Locate the cell with the specified text and output its (x, y) center coordinate. 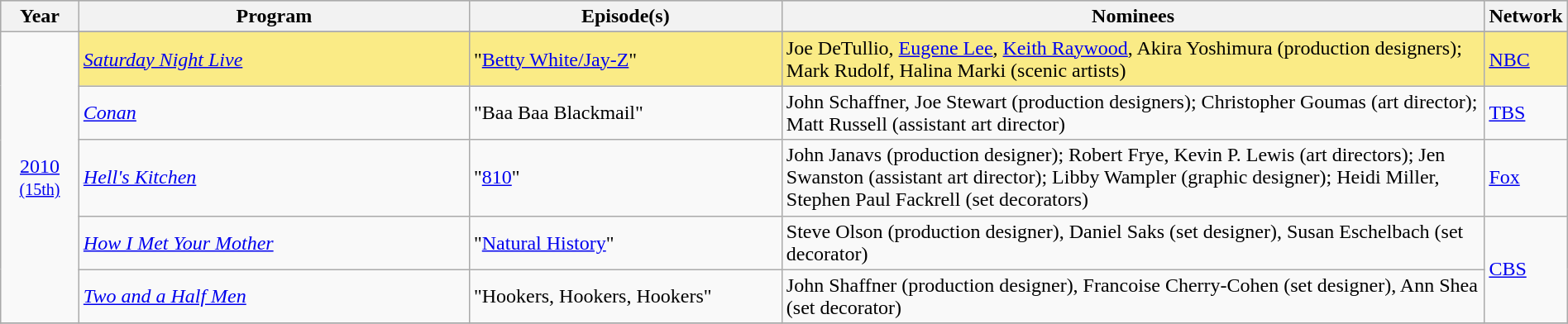
Steve Olson (production designer), Daniel Saks (set designer), Susan Eschelbach (set decorator) (1133, 243)
Episode(s) (625, 17)
"Baa Baa Blackmail" (625, 112)
How I Met Your Mother (274, 243)
Two and a Half Men (274, 296)
Year (40, 17)
Joe DeTullio, Eugene Lee, Keith Raywood, Akira Yoshimura (production designers); Mark Rudolf, Halina Marki (scenic artists) (1133, 60)
Conan (274, 112)
"Betty White/Jay-Z" (625, 60)
Network (1526, 17)
Program (274, 17)
"810" (625, 178)
Saturday Night Live (274, 60)
John Shaffner (production designer), Francoise Cherry-Cohen (set designer), Ann Shea (set decorator) (1133, 296)
"Hookers, Hookers, Hookers" (625, 296)
NBC (1526, 60)
Fox (1526, 178)
CBS (1526, 269)
John Schaffner, Joe Stewart (production designers); Christopher Goumas (art director); Matt Russell (assistant art director) (1133, 112)
Nominees (1133, 17)
TBS (1526, 112)
"Natural History" (625, 243)
Hell's Kitchen (274, 178)
2010(15th) (40, 178)
